Extract the (X, Y) coordinate from the center of the cell holding the provided text.  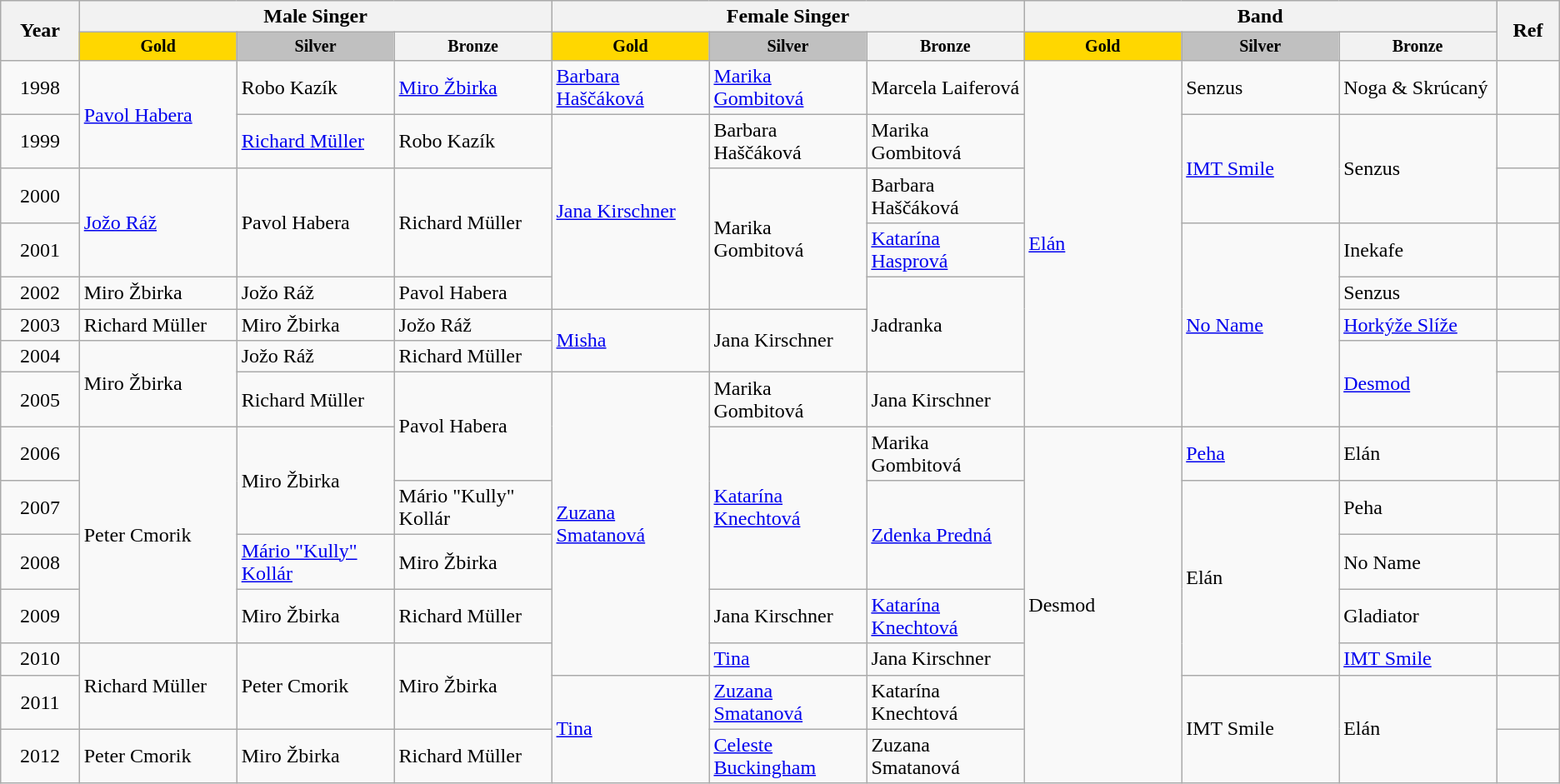
Marcela Laiferová (945, 87)
Horkýže Slíže (1418, 325)
Female Singer (788, 17)
Jadranka (945, 325)
Ref (1528, 31)
Zdenka Predná (945, 535)
2003 (40, 325)
Gladiator (1418, 617)
Inekafe (1418, 250)
Misha (630, 341)
2009 (40, 617)
2004 (40, 357)
Katarína Hasprová (945, 250)
2012 (40, 757)
2008 (40, 562)
2001 (40, 250)
2002 (40, 293)
Celeste Buckingham (788, 757)
2007 (40, 508)
2011 (40, 702)
Male Singer (315, 17)
2010 (40, 659)
Year (40, 31)
Noga & Skrúcaný (1418, 87)
2005 (40, 400)
1999 (40, 142)
1998 (40, 87)
Band (1260, 17)
2006 (40, 453)
2000 (40, 195)
